Locate the cell with the specified text and output its (X, Y) center coordinate. 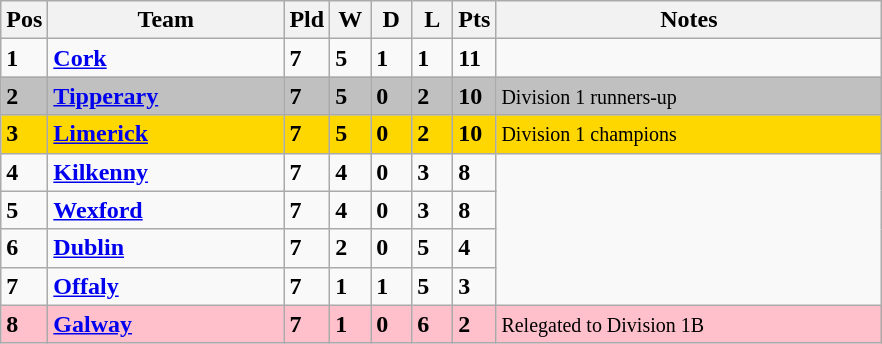
Limerick (166, 134)
L (432, 20)
Division 1 runners-up (689, 96)
Cork (166, 58)
Wexford (166, 210)
Dublin (166, 248)
11 (474, 58)
Division 1 champions (689, 134)
Pts (474, 20)
Notes (689, 20)
Pos (24, 20)
Offaly (166, 286)
Tipperary (166, 96)
Team (166, 20)
Relegated to Division 1B (689, 324)
Kilkenny (166, 172)
W (350, 20)
D (392, 20)
Pld (307, 20)
Galway (166, 324)
